Find where the given text appears and provide that cell's center as [x, y] coordinate. 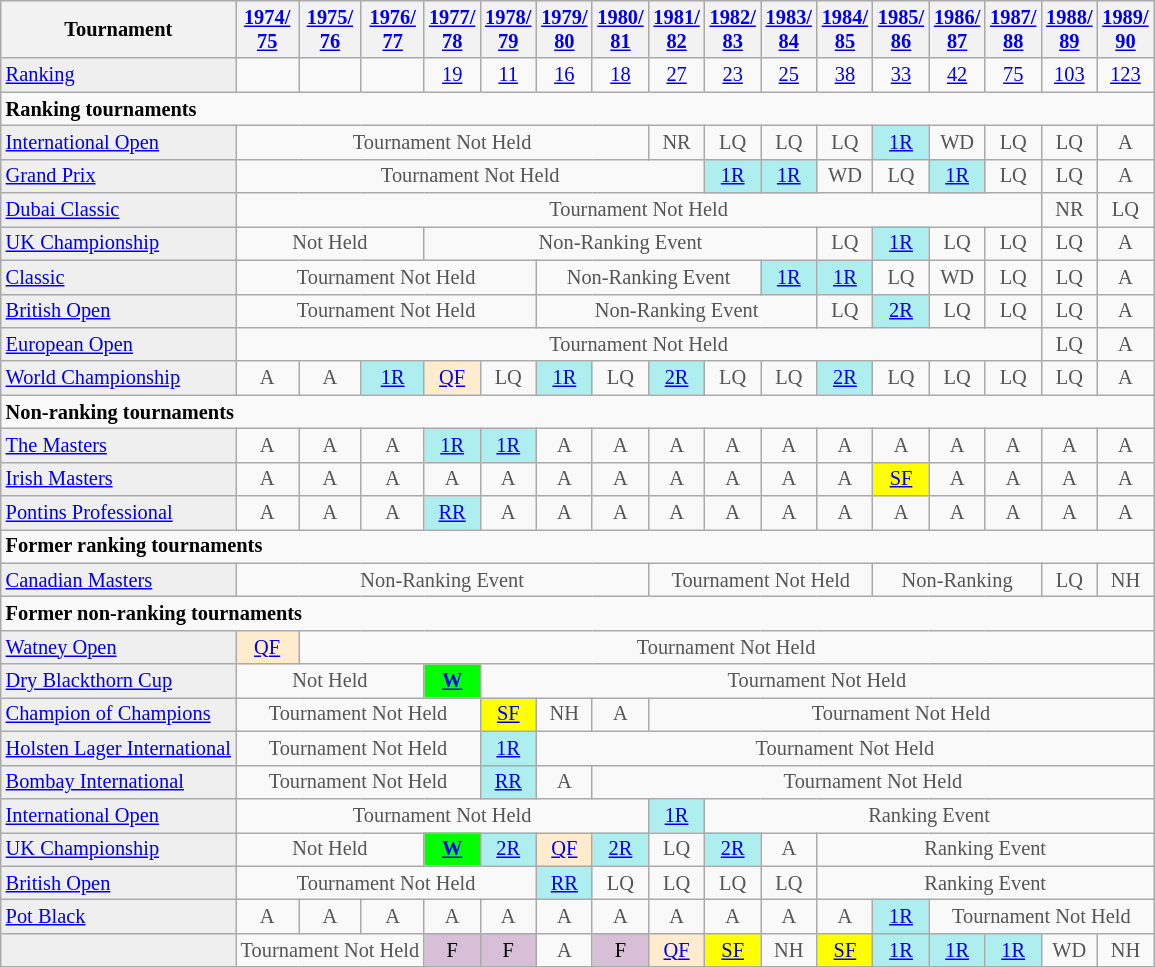
103 [1069, 75]
Grand Prix [118, 176]
16 [564, 75]
23 [733, 75]
1979/80 [564, 29]
1986/87 [957, 29]
1982/83 [733, 29]
1980/81 [620, 29]
Non-ranking tournaments [578, 412]
Pontins Professional [118, 513]
33 [901, 75]
1976/77 [392, 29]
1985/86 [901, 29]
Tournament [118, 29]
World Championship [118, 378]
Champion of Champions [118, 714]
Former non-ranking tournaments [578, 613]
Irish Masters [118, 479]
75 [1013, 75]
Watney Open [118, 647]
Dubai Classic [118, 210]
1975/76 [330, 29]
Classic [118, 277]
27 [677, 75]
1981/82 [677, 29]
Ranking tournaments [578, 109]
1989/90 [1125, 29]
11 [508, 75]
1977/78 [452, 29]
38 [845, 75]
Ranking [118, 75]
Holsten Lager International [118, 748]
1983/84 [789, 29]
1988/89 [1069, 29]
19 [452, 75]
The Masters [118, 445]
1974/75 [268, 29]
1984/85 [845, 29]
European Open [118, 344]
Former ranking tournaments [578, 546]
Pot Black [118, 916]
25 [789, 75]
42 [957, 75]
Non-Ranking [957, 580]
1987/88 [1013, 29]
123 [1125, 75]
Dry Blackthorn Cup [118, 681]
18 [620, 75]
1978/79 [508, 29]
Canadian Masters [118, 580]
Bombay International [118, 782]
